Extract the (x, y) coordinate from the center of the cell holding the provided text.  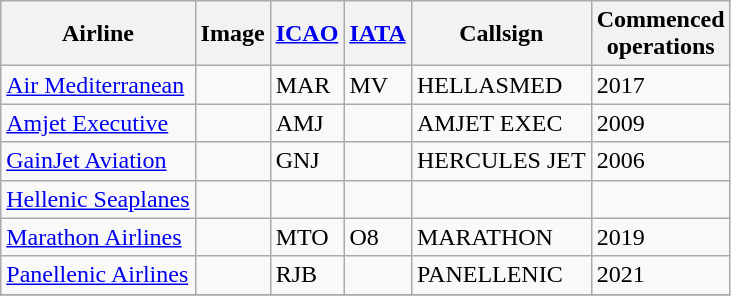
AMJ (307, 123)
Panellenic Airlines (98, 275)
Amjet Executive (98, 123)
MARATHON (501, 237)
Commencedoperations (660, 34)
HERCULES JET (501, 161)
GNJ (307, 161)
MAR (307, 85)
Airline (98, 34)
2017 (660, 85)
GainJet Aviation (98, 161)
O8 (378, 237)
Image (232, 34)
Callsign (501, 34)
MV (378, 85)
Marathon Airlines (98, 237)
2009 (660, 123)
2019 (660, 237)
Air Mediterranean (98, 85)
MTO (307, 237)
Hellenic Seaplanes (98, 199)
HELLASMED (501, 85)
IATA (378, 34)
2006 (660, 161)
2021 (660, 275)
PANELLENIC (501, 275)
ICAO (307, 34)
RJB (307, 275)
AMJET EXEC (501, 123)
